Return (x, y) of the center of cell containing provided text 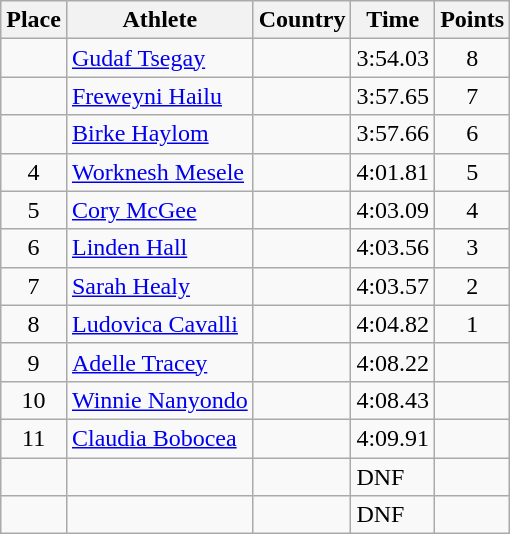
11 (34, 438)
Ludovica Cavalli (160, 324)
Worknesh Mesele (160, 172)
4:03.09 (393, 210)
4:03.56 (393, 248)
3:57.66 (393, 134)
Freweyni Hailu (160, 96)
Athlete (160, 20)
Birke Haylom (160, 134)
Gudaf Tsegay (160, 58)
2 (472, 286)
1 (472, 324)
Cory McGee (160, 210)
10 (34, 400)
4:08.43 (393, 400)
Winnie Nanyondo (160, 400)
Claudia Bobocea (160, 438)
Sarah Healy (160, 286)
4:03.57 (393, 286)
Adelle Tracey (160, 362)
4:09.91 (393, 438)
Place (34, 20)
3 (472, 248)
3:54.03 (393, 58)
Linden Hall (160, 248)
Points (472, 20)
4:08.22 (393, 362)
Time (393, 20)
4:01.81 (393, 172)
9 (34, 362)
Country (302, 20)
3:57.65 (393, 96)
4:04.82 (393, 324)
